For the text-containing cell, return its midpoint in (X, Y) coordinate format. 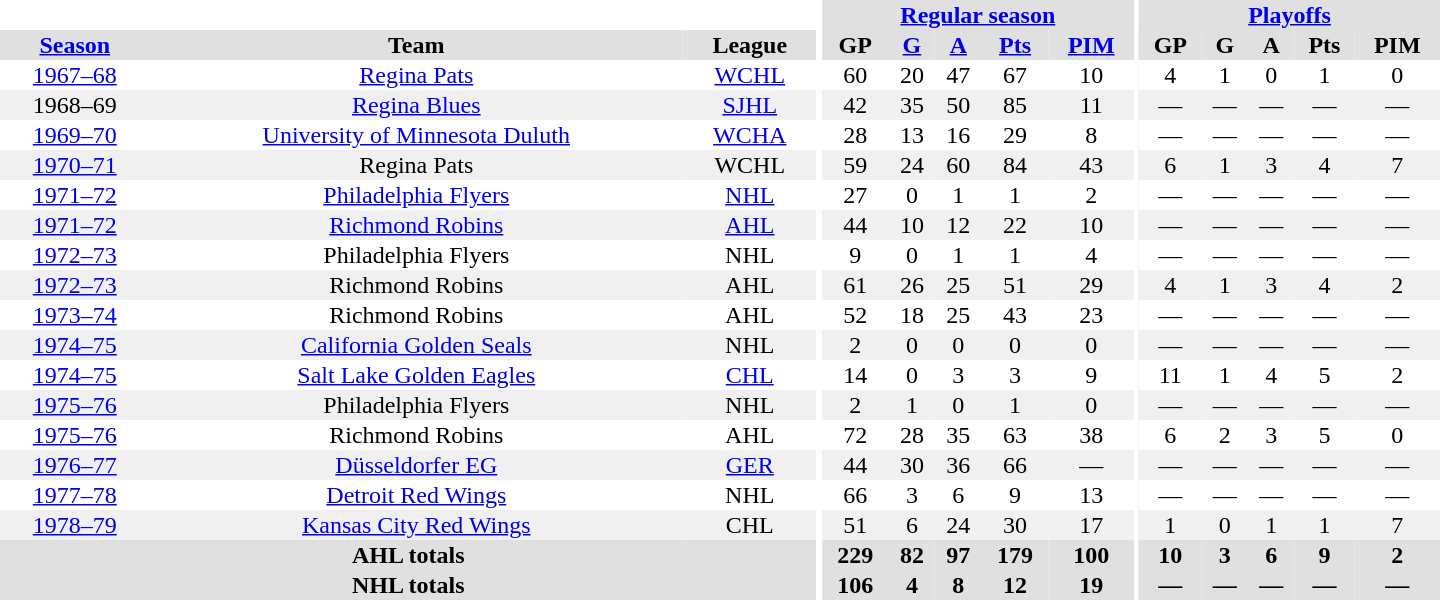
Regular season (978, 15)
Detroit Red Wings (416, 495)
47 (958, 75)
Salt Lake Golden Eagles (416, 375)
WCHA (750, 135)
63 (1016, 435)
1969–70 (75, 135)
179 (1016, 555)
1977–78 (75, 495)
Kansas City Red Wings (416, 525)
California Golden Seals (416, 345)
Playoffs (1290, 15)
100 (1092, 555)
67 (1016, 75)
Düsseldorfer EG (416, 465)
Season (75, 45)
1973–74 (75, 315)
59 (856, 165)
20 (912, 75)
1976–77 (75, 465)
16 (958, 135)
26 (912, 285)
82 (912, 555)
19 (1092, 585)
SJHL (750, 105)
61 (856, 285)
League (750, 45)
22 (1016, 225)
1968–69 (75, 105)
1967–68 (75, 75)
52 (856, 315)
84 (1016, 165)
1970–71 (75, 165)
72 (856, 435)
Regina Blues (416, 105)
18 (912, 315)
14 (856, 375)
1978–79 (75, 525)
85 (1016, 105)
42 (856, 105)
AHL totals (408, 555)
Team (416, 45)
229 (856, 555)
50 (958, 105)
23 (1092, 315)
27 (856, 195)
106 (856, 585)
GER (750, 465)
38 (1092, 435)
97 (958, 555)
17 (1092, 525)
36 (958, 465)
NHL totals (408, 585)
University of Minnesota Duluth (416, 135)
